Return the (x, y) coordinate for the center point of the cell that contains the specified text.  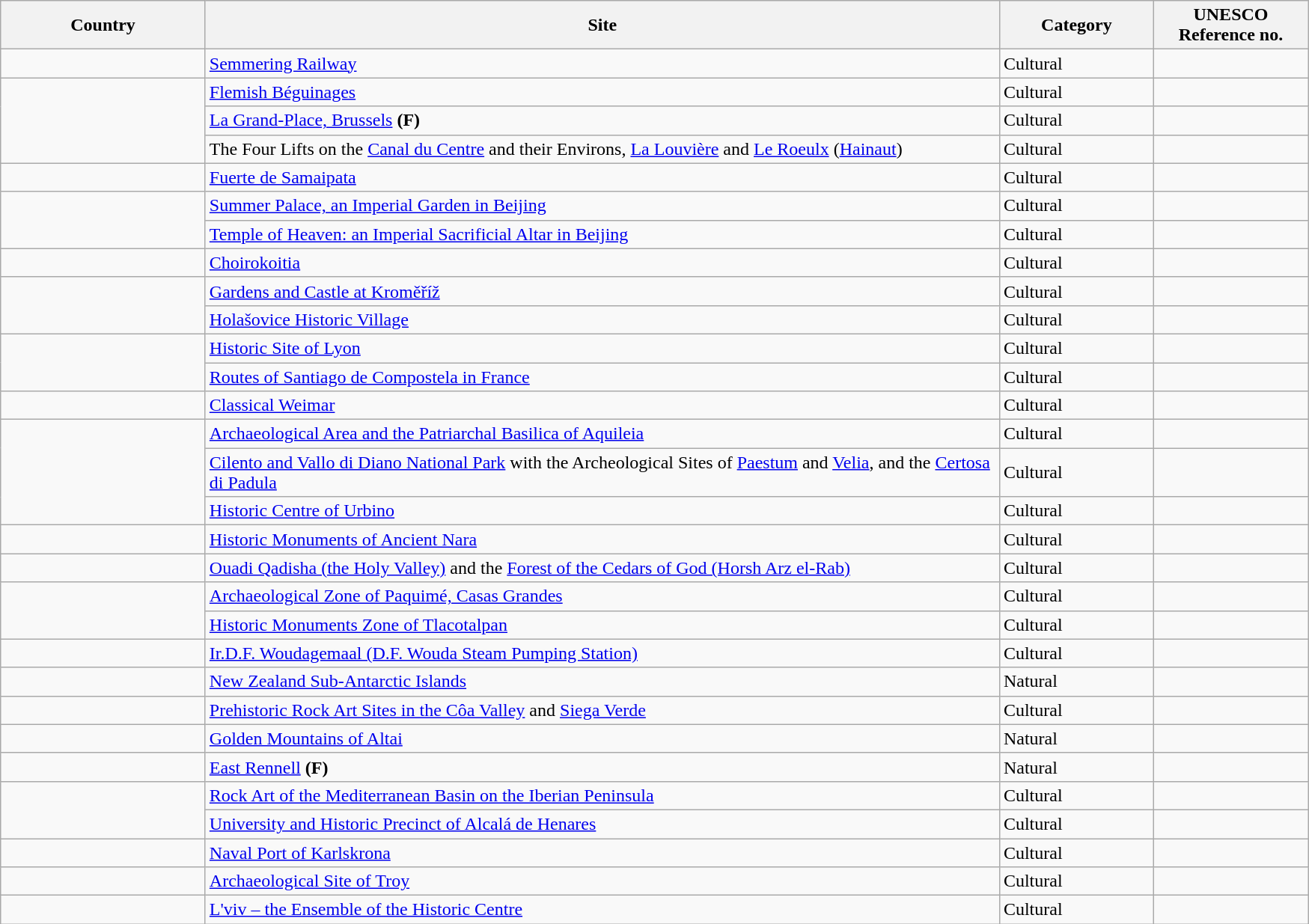
Archaeological Area and the Patriarchal Basilica of Aquileia (602, 434)
Choirokoitia (602, 263)
Country (103, 25)
Golden Mountains of Altai (602, 738)
Semmering Railway (602, 64)
Rock Art of the Mediterranean Basin on the Iberian Peninsula (602, 795)
Historic Site of Lyon (602, 348)
New Zealand Sub-Antarctic Islands (602, 682)
L'viv – the Ensemble of the Historic Centre (602, 910)
Routes of Santiago de Compostela in France (602, 376)
Historic Centre of Urbino (602, 511)
Flemish Béguinages (602, 92)
Cilento and Vallo di Diano National Park with the Archeological Sites of Paestum and Velia, and the Certosa di Padula (602, 473)
Holašovice Historic Village (602, 319)
University and Historic Precinct of Alcalá de Henares (602, 824)
Temple of Heaven: an Imperial Sacrificial Altar in Beijing (602, 234)
East Rennell (F) (602, 767)
Classical Weimar (602, 406)
Gardens and Castle at Kroměříž (602, 291)
Site (602, 25)
Category (1076, 25)
UNESCOReference no. (1230, 25)
Naval Port of Karlskrona (602, 852)
Historic Monuments of Ancient Nara (602, 539)
La Grand-Place, Brussels (F) (602, 120)
Archaeological Zone of Paquimé, Casas Grandes (602, 596)
Fuerte de Samaipata (602, 177)
Ouadi Qadisha (the Holy Valley) and the Forest of the Cedars of God (Horsh Arz el-Rab) (602, 568)
Archaeological Site of Troy (602, 881)
Summer Palace, an Imperial Garden in Beijing (602, 206)
Ir.D.F. Woudagemaal (D.F. Wouda Steam Pumping Station) (602, 653)
The Four Lifts on the Canal du Centre and their Environs, La Louvière and Le Roeulx (Hainaut) (602, 149)
Historic Monuments Zone of Tlacotalpan (602, 625)
Prehistoric Rock Art Sites in the Côa Valley and Siega Verde (602, 710)
